Scan for the cell matching the given text and deliver its (x, y) coordinate at center. 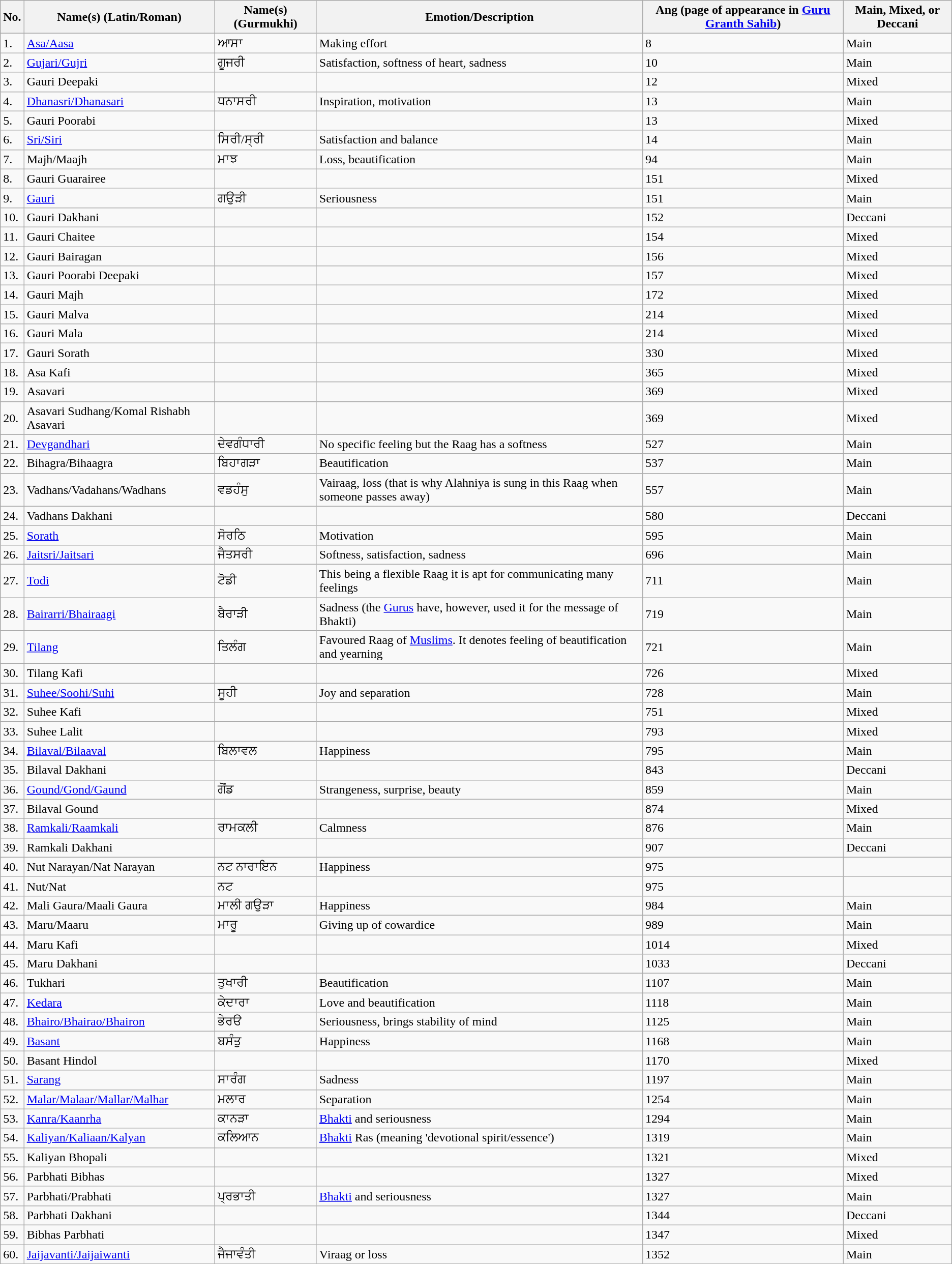
9. (12, 198)
Emotion/Description (479, 17)
58. (12, 1215)
3. (12, 82)
4. (12, 101)
ਤਿਲੰਗ (265, 647)
6. (12, 140)
793 (743, 731)
595 (743, 535)
29. (12, 647)
989 (743, 925)
Maru Kafi (119, 945)
ਮਾਲੀ ਗਉੜਾ (265, 905)
Gauri (119, 198)
ਧਨਾਸਰੀ (265, 101)
Kaliyan/Kaliaan/Kalyan (119, 1138)
Main, Mixed, or Deccani (897, 17)
Gauri Mala (119, 334)
15. (12, 314)
ਗੋਂਡ (265, 789)
ਮਾਝ (265, 159)
Giving up of cowardice (479, 925)
ਮਲਾਰ (265, 1099)
ਸੂਹੀ (265, 693)
2. (12, 63)
ਰਾਮਕਲੀ (265, 828)
18. (12, 372)
527 (743, 444)
Todi (119, 581)
10 (743, 63)
Bhakti Ras (meaning 'devotional spirit/essence') (479, 1138)
Gauri Bairagan (119, 256)
Kedara (119, 1003)
41. (12, 886)
726 (743, 673)
23. (12, 489)
Suhee Kafi (119, 712)
ਭੇਰੳ (265, 1022)
28. (12, 613)
Parbhati Dakhani (119, 1215)
Sorath (119, 535)
1125 (743, 1022)
26. (12, 554)
1344 (743, 1215)
Separation (479, 1099)
ਸਿਰੀ/ਸ੍ਰੀ (265, 140)
ਗੂਜਰੀ (265, 63)
Satisfaction and balance (479, 140)
46. (12, 983)
330 (743, 353)
ਮਾਰੂ (265, 925)
ਬਿਲਾਵਲ (265, 751)
Kanra/Kaanrha (119, 1119)
Gauri Sorath (119, 353)
156 (743, 256)
44. (12, 945)
172 (743, 295)
Asa Kafi (119, 372)
152 (743, 217)
154 (743, 237)
Gauri Chaitee (119, 237)
Jaitsri/Jaitsari (119, 554)
Seriousness, brings stability of mind (479, 1022)
ਬੈਰਾੜੀ (265, 613)
59. (12, 1234)
Gauri Majh (119, 295)
52. (12, 1099)
Sarang (119, 1080)
Parbhati Bibhas (119, 1177)
1014 (743, 945)
47. (12, 1003)
25. (12, 535)
Suhee/Soohi/Suhi (119, 693)
50. (12, 1061)
Bibhas Parbhati (119, 1234)
Bilaval Gound (119, 809)
Tukhari (119, 983)
Softness, satisfaction, sadness (479, 554)
No specific feeling but the Raag has a softness (479, 444)
48. (12, 1022)
Nut Narayan/Nat Narayan (119, 867)
580 (743, 516)
Parbhati/Prabhati (119, 1196)
13. (12, 276)
Joy and separation (479, 693)
Motivation (479, 535)
696 (743, 554)
Mali Gaura/Maali Gaura (119, 905)
ਜੈਜਾਵੰਤੀ (265, 1254)
14. (12, 295)
907 (743, 847)
Asavari (119, 392)
Maru/Maaru (119, 925)
54. (12, 1138)
ਬਸੰਤੁ (265, 1041)
557 (743, 489)
24. (12, 516)
Making effort (479, 43)
1319 (743, 1138)
Nut/Nat (119, 886)
ਕੇਦਾਰਾ (265, 1003)
35. (12, 770)
Satisfaction, softness of heart, sadness (479, 63)
16. (12, 334)
Ang (page of appearance in Guru Granth Sahib) (743, 17)
Suhee Lalit (119, 731)
Basant Hindol (119, 1061)
57. (12, 1196)
ਟੋਡੀ (265, 581)
20. (12, 418)
1352 (743, 1254)
ਕਾਨੜਾ (265, 1119)
Gauri Poorabi (119, 121)
Sadness (the Gurus have, however, used it for the message of Bhakti) (479, 613)
ਸੋਰਠਿ (265, 535)
Gound/Gond/Gaund (119, 789)
Asavari Sudhang/Komal Rishabh Asavari (119, 418)
32. (12, 712)
Asa/Aasa (119, 43)
Vairaag, loss (that is why Alahniya is sung in this Raag when someone passes away) (479, 489)
1168 (743, 1041)
Sri/Siri (119, 140)
45. (12, 964)
Name(s) (Gurmukhi) (265, 17)
Vadhans/Vadahans/Wadhans (119, 489)
Love and beautification (479, 1003)
Bairarri/Bhairaagi (119, 613)
ਸਾਰੰਗ (265, 1080)
34. (12, 751)
1118 (743, 1003)
Gauri Guarairee (119, 179)
11. (12, 237)
984 (743, 905)
1294 (743, 1119)
5. (12, 121)
843 (743, 770)
Kaliyan Bhopali (119, 1157)
Inspiration, motivation (479, 101)
No. (12, 17)
Ramkali/Raamkali (119, 828)
10. (12, 217)
Gauri Malva (119, 314)
Favoured Raag of Muslims. It denotes feeling of beautification and yearning (479, 647)
859 (743, 789)
21. (12, 444)
Maru Dakhani (119, 964)
49. (12, 1041)
27. (12, 581)
Viraag or loss (479, 1254)
874 (743, 809)
38. (12, 828)
Dhanasri/Dhanasari (119, 101)
Devgandhari (119, 444)
365 (743, 372)
721 (743, 647)
Gauri Deepaki (119, 82)
719 (743, 613)
ਵਡਹੰਸੁ (265, 489)
17. (12, 353)
Gauri Poorabi Deepaki (119, 276)
Strangeness, surprise, beauty (479, 789)
1. (12, 43)
22. (12, 463)
Bhairo/Bhairao/Bhairon (119, 1022)
ਕਲਿਆਨ (265, 1138)
Seriousness (479, 198)
ਆਸਾ (265, 43)
728 (743, 693)
Ramkali Dakhani (119, 847)
Jaijavanti/Jaijaiwanti (119, 1254)
ਦੇਵਗੰਧਾਰੀ (265, 444)
8. (12, 179)
30. (12, 673)
Name(s) (Latin/Roman) (119, 17)
56. (12, 1177)
1254 (743, 1099)
1170 (743, 1061)
1347 (743, 1234)
Bihagra/Bihaagra (119, 463)
37. (12, 809)
1107 (743, 983)
55. (12, 1157)
31. (12, 693)
14 (743, 140)
Bilaval Dakhani (119, 770)
Vadhans Dakhani (119, 516)
40. (12, 867)
39. (12, 847)
537 (743, 463)
ਨਟ (265, 886)
94 (743, 159)
Bilaval/Bilaaval (119, 751)
Gujari/Gujri (119, 63)
Basant (119, 1041)
Tilang Kafi (119, 673)
7. (12, 159)
ਪ੍ਰਭਾਤੀ (265, 1196)
711 (743, 581)
ਨਟ ਨਾਰਾਇਨ (265, 867)
ਜੈਤਸਰੀ (265, 554)
ਬਿਹਾਗੜਾ (265, 463)
Gauri Dakhani (119, 217)
Majh/Maajh (119, 159)
19. (12, 392)
1321 (743, 1157)
Malar/Malaar/Mallar/Malhar (119, 1099)
1197 (743, 1080)
8 (743, 43)
157 (743, 276)
51. (12, 1080)
Loss, beautification (479, 159)
ਗਉੜੀ (265, 198)
ਤੁਖਾਰੀ (265, 983)
42. (12, 905)
Sadness (479, 1080)
12 (743, 82)
1033 (743, 964)
36. (12, 789)
751 (743, 712)
876 (743, 828)
33. (12, 731)
53. (12, 1119)
795 (743, 751)
Tilang (119, 647)
This being a flexible Raag it is apt for communicating many feelings (479, 581)
43. (12, 925)
60. (12, 1254)
12. (12, 256)
Calmness (479, 828)
